Extract the [x, y] coordinate from the center of the cell holding the provided text.  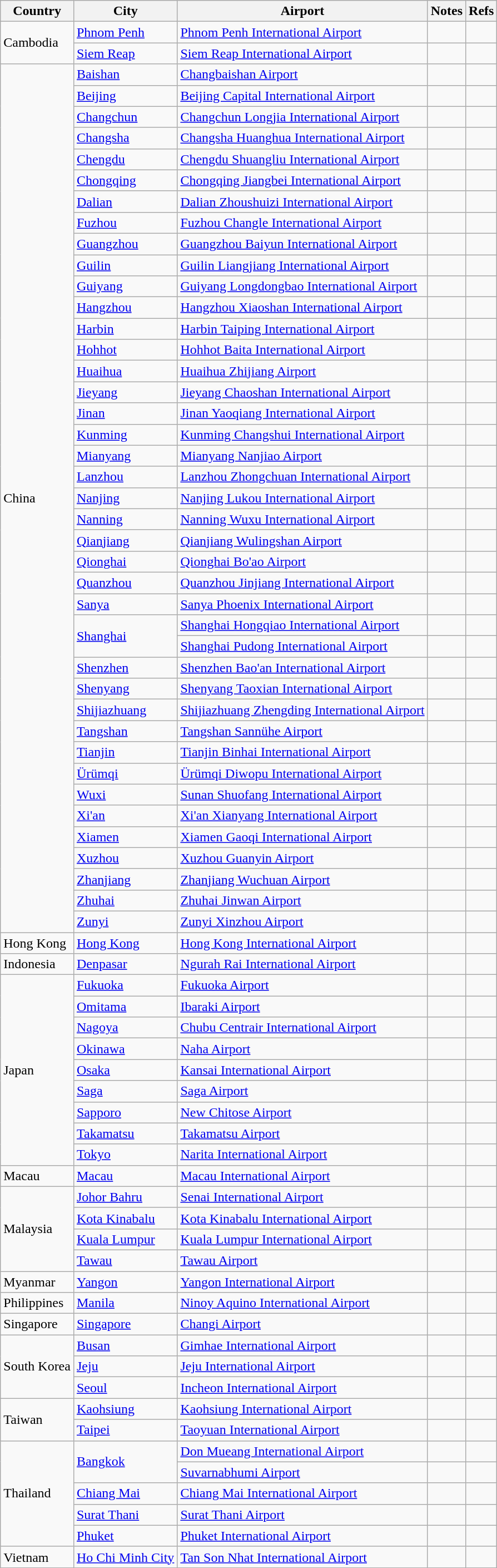
Dalian [125, 201]
Takamatsu Airport [302, 1133]
Kuala Lumpur International Airport [302, 1239]
Phnom Penh [125, 32]
Quanzhou Jinjiang International Airport [302, 583]
Zunyi Xinzhou Airport [302, 921]
Surat Thani [125, 1515]
Kansai International Airport [302, 1070]
Kuala Lumpur [125, 1239]
Zhuhai Jinwan Airport [302, 900]
Tawau [125, 1260]
Kota Kinabalu International Airport [302, 1218]
Kaohsiung [125, 1409]
Shanghai Hongqiao International Airport [302, 625]
Quanzhou [125, 583]
Harbin [125, 329]
Changi Airport [302, 1324]
Ho Chi Minh City [125, 1557]
Yangon [125, 1281]
Jeju International Airport [302, 1367]
Nanjing Lukou International Airport [302, 498]
Wuxi [125, 795]
Jeju [125, 1367]
Cambodia [37, 43]
Refs [481, 11]
Tan Son Nhat International Airport [302, 1557]
Tianjin [125, 752]
Shijiazhuang [125, 710]
Hong Kong International Airport [302, 943]
Naha Airport [302, 1049]
Johor Bahru [125, 1197]
Thailand [37, 1493]
Tianjin Binhai International Airport [302, 752]
Dalian Zhoushuizi International Airport [302, 201]
Changsha [125, 138]
Sapporo [125, 1112]
Qionghai Bo'ao Airport [302, 561]
Siem Reap International Airport [302, 53]
Xi'an [125, 816]
Hangzhou Xiaoshan International Airport [302, 308]
Xuzhou Guanyin Airport [302, 858]
Surat Thani Airport [302, 1515]
Don Mueang International Airport [302, 1451]
Nanjing [125, 498]
Denpasar [125, 964]
Changchun Longjia International Airport [302, 117]
Xi'an Xianyang International Airport [302, 816]
Jieyang [125, 392]
Suvarnabhumi Airport [302, 1472]
Siem Reap [125, 53]
Shanghai [125, 636]
Beijing [125, 96]
South Korea [37, 1367]
Seoul [125, 1388]
Ürümqi Diwopu International Airport [302, 773]
Changsha Huanghua International Airport [302, 138]
Sunan Shuofang International Airport [302, 795]
Jieyang Chaoshan International Airport [302, 392]
Guangzhou Baiyun International Airport [302, 244]
Kota Kinabalu [125, 1218]
Manila [125, 1303]
Mianyang [125, 456]
Chengdu Shuangliu International Airport [302, 159]
Xiamen Gaoqi International Airport [302, 837]
Narita International Airport [302, 1155]
Xiamen [125, 837]
Taipei [125, 1430]
Tangshan Sannühe Airport [302, 731]
Incheon International Airport [302, 1388]
Guiyang [125, 287]
Huaihua Zhijiang Airport [302, 371]
Tawau Airport [302, 1260]
Chengdu [125, 159]
Myanmar [37, 1281]
Nanning Wuxu International Airport [302, 519]
Japan [37, 1071]
Kunming Changshui International Airport [302, 435]
Huaihua [125, 371]
Saga Airport [302, 1091]
Guilin Liangjiang International Airport [302, 265]
Tokyo [125, 1155]
Busan [125, 1345]
Ibaraki Airport [302, 1007]
Yangon International Airport [302, 1281]
Phuket [125, 1536]
Philippines [37, 1303]
China [37, 499]
Beijing Capital International Airport [302, 96]
Shijiazhuang Zhengding International Airport [302, 710]
Okinawa [125, 1049]
Mianyang Nanjiao Airport [302, 456]
Sanya Phoenix International Airport [302, 604]
Sanya [125, 604]
Changchun [125, 117]
Taoyuan International Airport [302, 1430]
Baishan [125, 75]
Chubu Centrair International Airport [302, 1028]
Fukuoka [125, 985]
Takamatsu [125, 1133]
Qionghai [125, 561]
Indonesia [37, 964]
Tangshan [125, 731]
Hangzhou [125, 308]
Country [37, 11]
Shenzhen [125, 668]
Shenyang [125, 689]
Airport [302, 11]
Qianjiang Wulingshan Airport [302, 540]
Kunming [125, 435]
Guilin [125, 265]
Harbin Taiping International Airport [302, 329]
Malaysia [37, 1229]
Shanghai Pudong International Airport [302, 647]
Xuzhou [125, 858]
Chiang Mai International Airport [302, 1493]
Guiyang Longdongbao International Airport [302, 287]
Ninoy Aquino International Airport [302, 1303]
Chongqing Jiangbei International Airport [302, 180]
Shenzhen Bao'an International Airport [302, 668]
Fuzhou [125, 223]
Saga [125, 1091]
Bangkok [125, 1462]
Chongqing [125, 180]
Zhanjiang [125, 879]
Hohhot Baita International Airport [302, 350]
Omitama [125, 1007]
Nanning [125, 519]
Osaka [125, 1070]
New Chitose Airport [302, 1112]
Guangzhou [125, 244]
Fukuoka Airport [302, 985]
Qianjiang [125, 540]
Fuzhou Changle International Airport [302, 223]
Gimhae International Airport [302, 1345]
Phuket International Airport [302, 1536]
Notes [446, 11]
Vietnam [37, 1557]
Lanzhou [125, 477]
Nagoya [125, 1028]
City [125, 11]
Ürümqi [125, 773]
Zhanjiang Wuchuan Airport [302, 879]
Zhuhai [125, 900]
Kaohsiung International Airport [302, 1409]
Chiang Mai [125, 1493]
Hohhot [125, 350]
Senai International Airport [302, 1197]
Changbaishan Airport [302, 75]
Jinan [125, 413]
Taiwan [37, 1419]
Lanzhou Zhongchuan International Airport [302, 477]
Jinan Yaoqiang International Airport [302, 413]
Macau International Airport [302, 1176]
Zunyi [125, 921]
Ngurah Rai International Airport [302, 964]
Phnom Penh International Airport [302, 32]
Shenyang Taoxian International Airport [302, 689]
